Return the (X, Y) coordinate for the center point of the cell that contains the specified text.  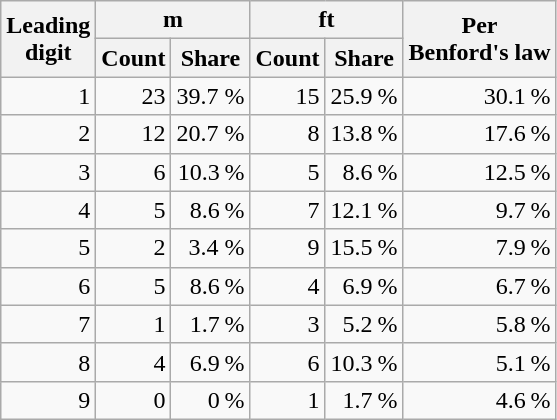
9.7 % (480, 210)
20.7 % (210, 134)
25.9 % (364, 96)
15.5 % (364, 248)
39.7 % (210, 96)
7.9 % (480, 248)
Per Benford's law (480, 39)
4.6 % (480, 400)
12.5 % (480, 172)
12 (134, 134)
12.1 % (364, 210)
17.6 % (480, 134)
13.8 % (364, 134)
30.1 % (480, 96)
5.8 % (480, 324)
23 (134, 96)
3.4 % (210, 248)
0 % (210, 400)
Leading digit (48, 39)
15 (288, 96)
0 (134, 400)
ft (326, 20)
6.7 % (480, 286)
5.1 % (480, 362)
5.2 % (364, 324)
m (173, 20)
